Search for the cell housing the specified text and yield its [X, Y] center coordinate. 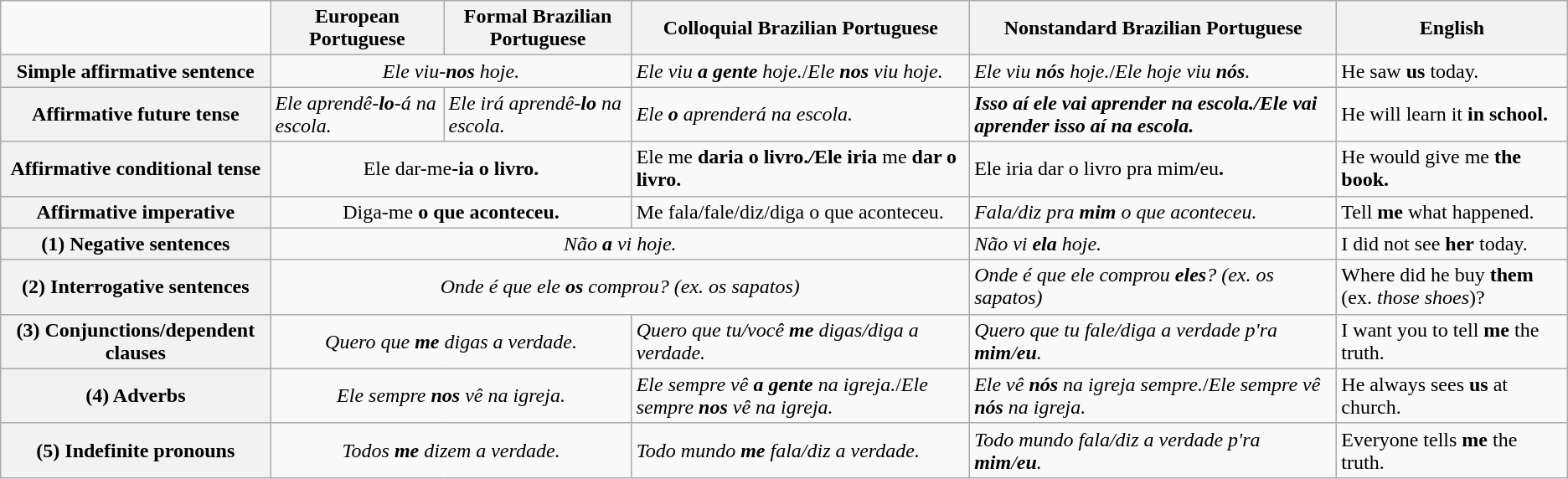
Ele sempre vê a gente na igreja./Ele sempre nos vê na igreja. [801, 395]
I want you to tell me the truth. [1452, 342]
Ele viu nós hoje./Ele hoje viu nós. [1153, 71]
Affirmative future tense [136, 114]
Colloquial Brazilian Portuguese [801, 28]
Onde é que ele os comprou? (ex. os sapatos) [620, 286]
Diga-me o que aconteceu. [451, 212]
(5) Indefinite pronouns [136, 451]
Ele viu a gente hoje./Ele nos viu hoje. [801, 71]
Ele irá aprendê-lo na escola. [538, 114]
Nonstandard Brazilian Portuguese [1153, 28]
Ele me daria o livro./Ele iria me dar o livro. [801, 169]
(2) Interrogative sentences [136, 286]
Todo mundo fala/diz a verdade p'ra mim/eu. [1153, 451]
Simple affirmative sentence [136, 71]
(1) Negative sentences [136, 244]
(4) Adverbs [136, 395]
European Portuguese [357, 28]
Não a vi hoje. [620, 244]
He always sees us at church. [1452, 395]
Everyone tells me the truth. [1452, 451]
Quero que tu fale/diga a verdade p'ra mim/eu. [1153, 342]
Quero que me digas a verdade. [451, 342]
Ele dar-me-ia o livro. [451, 169]
English [1452, 28]
Isso aí ele vai aprender na escola./Ele vai aprender isso aí na escola. [1153, 114]
Ele aprendê-lo-á na escola. [357, 114]
Todos me dizem a verdade. [451, 451]
He saw us today. [1452, 71]
(3) Conjunctions/dependent clauses [136, 342]
Tell me what happened. [1452, 212]
Ele sempre nos vê na igreja. [451, 395]
Não vi ela hoje. [1153, 244]
Affirmative imperative [136, 212]
Me fala/fale/diz/diga o que aconteceu. [801, 212]
Fala/diz pra mim o que aconteceu. [1153, 212]
Formal Brazilian Portuguese [538, 28]
Ele viu-nos hoje. [451, 71]
He would give me the book. [1452, 169]
Ele iria dar o livro pra mim/eu. [1153, 169]
Todo mundo me fala/diz a verdade. [801, 451]
Onde é que ele comprou eles? (ex. os sapatos) [1153, 286]
Where did he buy them (ex. those shoes)? [1452, 286]
Ele vê nós na igreja sempre./Ele sempre vê nós na igreja. [1153, 395]
Affirmative conditional tense [136, 169]
He will learn it in school. [1452, 114]
Ele o aprenderá na escola. [801, 114]
I did not see her today. [1452, 244]
Quero que tu/você me digas/diga a verdade. [801, 342]
